Output the [x, y] coordinate of the center of the cell containing the given text.  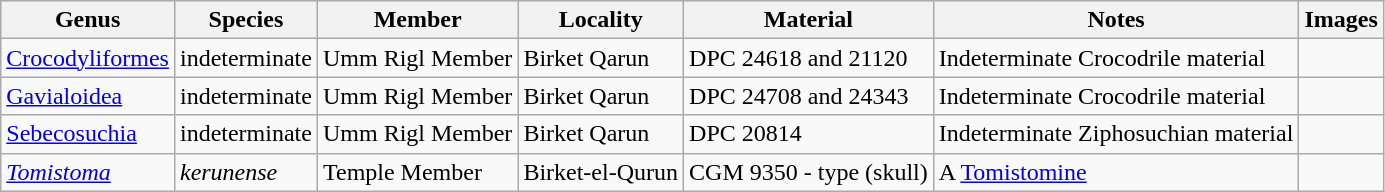
Genus [88, 20]
Images [1341, 20]
DPC 24618 and 21120 [809, 58]
Tomistoma [88, 172]
Birket-el-Qurun [601, 172]
CGM 9350 - type (skull) [809, 172]
kerunense [246, 172]
Locality [601, 20]
DPC 24708 and 24343 [809, 96]
Gavialoidea [88, 96]
Member [417, 20]
Sebecosuchia [88, 134]
Species [246, 20]
Notes [1116, 20]
Temple Member [417, 172]
Material [809, 20]
Indeterminate Ziphosuchian material [1116, 134]
A Tomistomine [1116, 172]
DPC 20814 [809, 134]
Crocodyliformes [88, 58]
